For the text-containing cell, return its midpoint in (x, y) coordinate format. 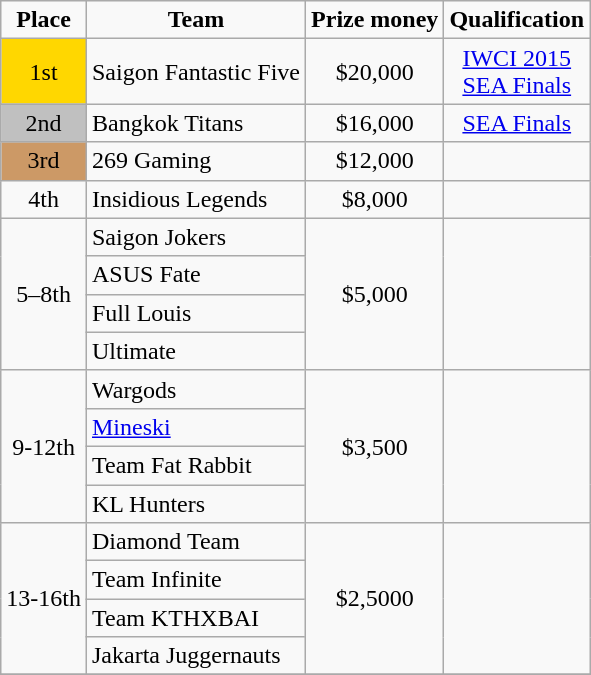
$20,000 (375, 72)
$3,500 (375, 446)
Saigon Jokers (196, 237)
$8,000 (375, 199)
IWCI 2015 SEA Finals (517, 72)
3rd (44, 161)
13-16th (44, 599)
Insidious Legends (196, 199)
Bangkok Titans (196, 123)
1st (44, 72)
4th (44, 199)
Team Fat Rabbit (196, 465)
ASUS Fate (196, 275)
$12,000 (375, 161)
Ultimate (196, 351)
Team (196, 20)
KL Hunters (196, 503)
$16,000 (375, 123)
Team KTHXBAI (196, 618)
Wargods (196, 389)
$5,000 (375, 294)
Diamond Team (196, 542)
Saigon Fantastic Five (196, 72)
Mineski (196, 427)
Team Infinite (196, 580)
Prize money (375, 20)
Jakarta Juggernauts (196, 656)
269 Gaming (196, 161)
Qualification (517, 20)
$2,5000 (375, 599)
SEA Finals (517, 123)
Full Louis (196, 313)
Place (44, 20)
5–8th (44, 294)
9-12th (44, 446)
2nd (44, 123)
